Detect which cell encompasses the target text, then output its [X, Y] center coordinate. 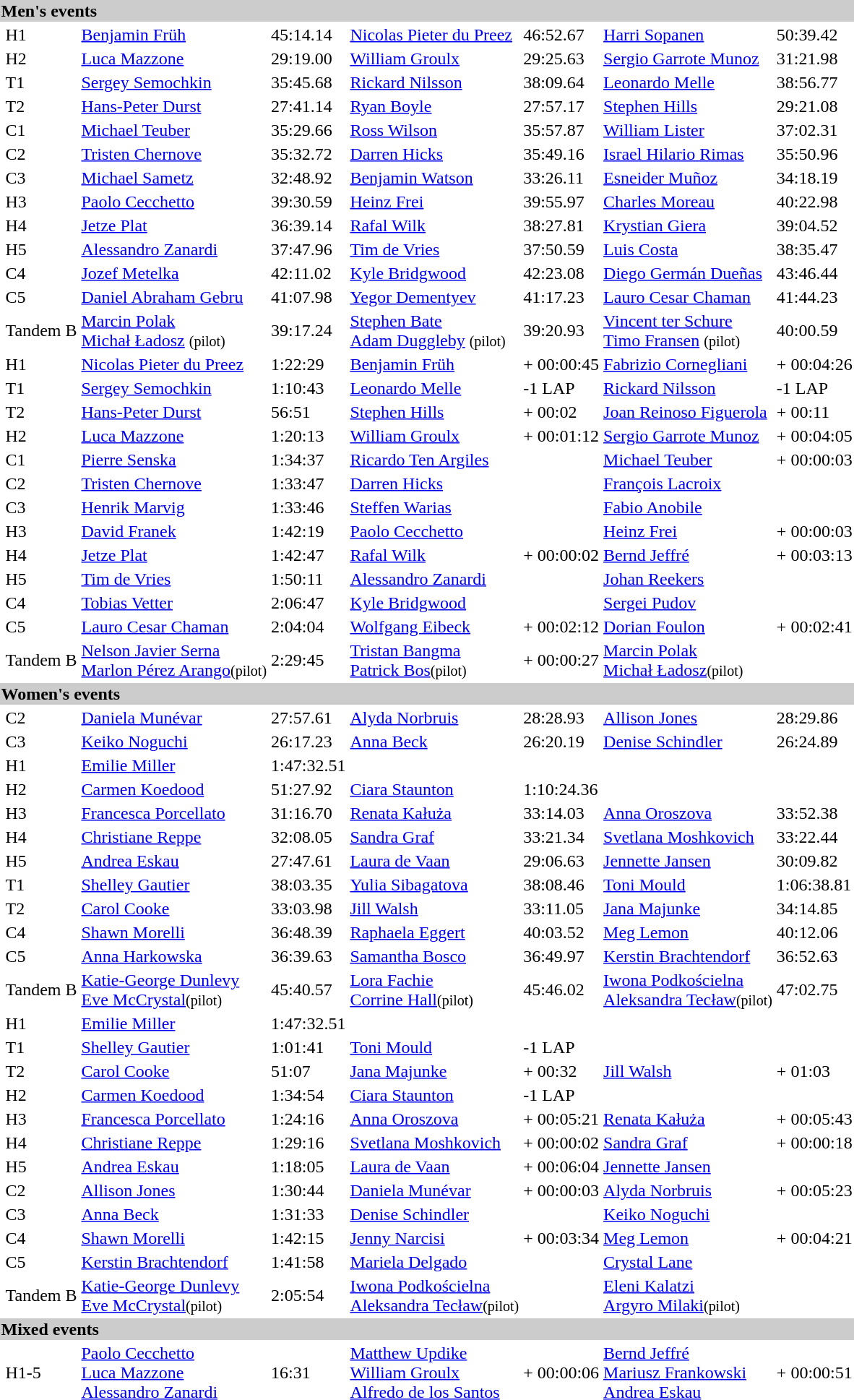
33:14.03 [561, 813]
43:46.44 [814, 273]
33:52.38 [814, 813]
Krystian Giera [688, 226]
+ 00:06:04 [561, 1167]
39:17.24 [309, 331]
Marcin PolakMichał Ładosz(pilot) [688, 661]
+ 00:01:12 [561, 436]
33:22.44 [814, 837]
42:23.08 [561, 273]
Samantha Bosco [435, 956]
1:41:58 [309, 1262]
1:42:15 [309, 1238]
Johan Reekers [688, 579]
Steffen Warias [435, 507]
Harri Sopanen [688, 35]
50:39.42 [814, 35]
40:12.06 [814, 932]
Tristan BangmaPatrick Bos(pilot) [435, 661]
+ 00:05:23 [814, 1190]
Men's events [426, 11]
Dorian Foulon [688, 627]
27:57.17 [561, 106]
1:01:41 [309, 1047]
David Franek [174, 531]
38:35.47 [814, 249]
Lora FachieCorrine Hall(pilot) [435, 990]
+ 00:32 [561, 1071]
1:42:19 [309, 531]
37:47.96 [309, 249]
35:32.72 [309, 154]
33:26.11 [561, 178]
42:11.02 [309, 273]
Stephen BateAdam Duggleby (pilot) [435, 331]
1:34:54 [309, 1095]
1:10:24.36 [561, 789]
29:19.00 [309, 59]
Fabio Anobile [688, 507]
30:09.82 [814, 861]
27:47.61 [309, 861]
Nelson Javier SernaMarlon Pérez Arango(pilot) [174, 661]
2:29:45 [309, 661]
37:02.31 [814, 130]
+ 00:04:05 [814, 436]
Mixed events [426, 1329]
Bernd Jeffré [688, 555]
Henrik Marvig [174, 507]
Ricardo Ten Argiles [435, 460]
Yulia Sibagatova [435, 885]
35:57.87 [561, 130]
1:22:29 [309, 364]
Crystal Lane [688, 1262]
1:06:38.81 [814, 885]
Pierre Senska [174, 460]
35:50.96 [814, 154]
2:06:47 [309, 603]
51:27.92 [309, 789]
27:41.14 [309, 106]
1:31:33 [309, 1214]
Yegor Dementyev [435, 297]
38:09.64 [561, 82]
1:18:05 [309, 1167]
1:30:44 [309, 1190]
Women's events [426, 694]
36:52.63 [814, 956]
51:07 [309, 1071]
Benjamin Watson [435, 178]
2:04:04 [309, 627]
31:21.98 [814, 59]
41:44.23 [814, 297]
1:33:46 [309, 507]
William Lister [688, 130]
26:24.89 [814, 742]
+ 01:03 [814, 1071]
39:30.59 [309, 202]
1:29:16 [309, 1143]
1:34:37 [309, 460]
36:39.14 [309, 226]
+ 00:04:26 [814, 364]
47:02.75 [814, 990]
38:27.81 [561, 226]
1:10:43 [309, 388]
Luis Costa [688, 249]
36:48.39 [309, 932]
+ 00:03:34 [561, 1238]
Vincent ter SchureTimo Fransen (pilot) [688, 331]
+ 00:00:18 [814, 1143]
27:57.61 [309, 718]
1:24:16 [309, 1119]
1:33:47 [309, 484]
39:20.93 [561, 331]
34:14.85 [814, 909]
Ryan Boyle [435, 106]
+ 00:02:41 [814, 627]
29:25.63 [561, 59]
37:50.59 [561, 249]
29:21.08 [814, 106]
35:49.16 [561, 154]
+ 00:05:43 [814, 1119]
33:21.34 [561, 837]
46:52.67 [561, 35]
Marcin PolakMichał Ładosz (pilot) [174, 331]
Raphaela Eggert [435, 932]
Mariela Delgado [435, 1262]
40:22.98 [814, 202]
32:48.92 [309, 178]
28:29.86 [814, 718]
Charles Moreau [688, 202]
56:51 [309, 412]
Diego Germán Dueñas [688, 273]
41:07.98 [309, 297]
38:56.77 [814, 82]
35:29.66 [309, 130]
40:00.59 [814, 331]
Fabrizio Cornegliani [688, 364]
Esneider Muñoz [688, 178]
2:05:54 [309, 1295]
31:16.70 [309, 813]
+ 00:00:45 [561, 364]
1:20:13 [309, 436]
Jozef Metelka [174, 273]
Daniel Abraham Gebru [174, 297]
Sergei Pudov [688, 603]
39:55.97 [561, 202]
34:18.19 [814, 178]
45:46.02 [561, 990]
Anna Harkowska [174, 956]
45:40.57 [309, 990]
1:42:47 [309, 555]
+ 00:03:13 [814, 555]
36:49.97 [561, 956]
1:50:11 [309, 579]
+ 00:11 [814, 412]
39:04.52 [814, 226]
Jenny Narcisi [435, 1238]
26:17.23 [309, 742]
Michael Sametz [174, 178]
32:08.05 [309, 837]
38:03.35 [309, 885]
+ 00:00:27 [561, 661]
Israel Hilario Rimas [688, 154]
36:39.63 [309, 956]
Joan Reinoso Figuerola [688, 412]
33:11.05 [561, 909]
40:03.52 [561, 932]
33:03.98 [309, 909]
38:08.46 [561, 885]
35:45.68 [309, 82]
+ 00:04:21 [814, 1238]
45:14.14 [309, 35]
Wolfgang Eibeck [435, 627]
Ross Wilson [435, 130]
François Lacroix [688, 484]
28:28.93 [561, 718]
Tobias Vetter [174, 603]
+ 00:02:12 [561, 627]
+ 00:05:21 [561, 1119]
Eleni KalatziArgyro Milaki(pilot) [688, 1295]
41:17.23 [561, 297]
+ 00:02 [561, 412]
29:06.63 [561, 861]
26:20.19 [561, 742]
